Return the [x, y] coordinate for the center point of the cell that contains the specified text.  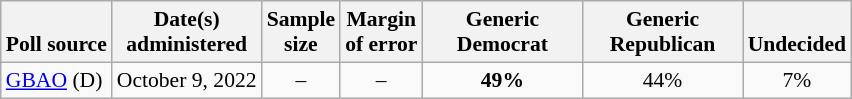
44% [662, 80]
49% [502, 80]
GenericDemocrat [502, 32]
7% [797, 80]
Samplesize [301, 32]
Poll source [56, 32]
GenericRepublican [662, 32]
October 9, 2022 [187, 80]
Marginof error [381, 32]
Date(s)administered [187, 32]
GBAO (D) [56, 80]
Undecided [797, 32]
